For the text-containing cell, return its midpoint in [x, y] coordinate format. 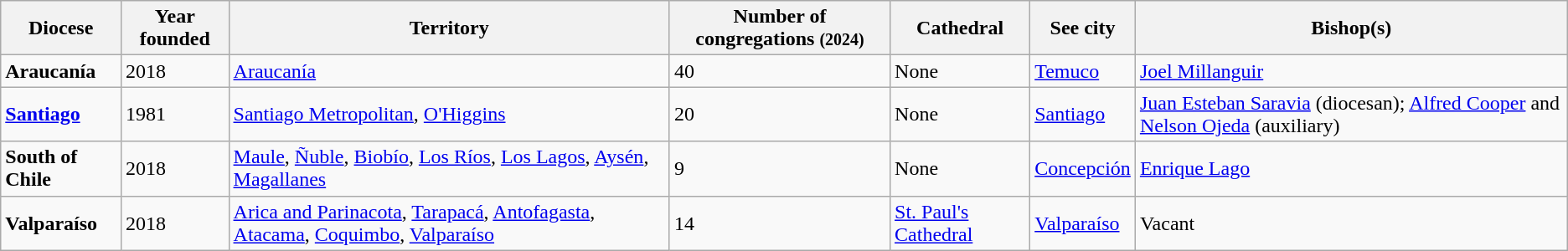
Santiago Metropolitan, O'Higgins [449, 114]
20 [779, 114]
Juan Esteban Saravia (diocesan); Alfred Cooper and Nelson Ojeda (auxiliary) [1351, 114]
Arica and Parinacota, Tarapacá, Antofagasta, Atacama, Coquimbo, Valparaíso [449, 223]
Joel Millanguir [1351, 71]
40 [779, 71]
South of Chile [61, 169]
14 [779, 223]
Territory [449, 28]
1981 [175, 114]
Cathedral [960, 28]
Year founded [175, 28]
Concepción [1083, 169]
Enrique Lago [1351, 169]
Temuco [1083, 71]
See city [1083, 28]
Number of congregations (2024) [779, 28]
Vacant [1351, 223]
Diocese [61, 28]
9 [779, 169]
St. Paul's Cathedral [960, 223]
Maule, Ñuble, Biobío, Los Ríos, Los Lagos, Aysén, Magallanes [449, 169]
Bishop(s) [1351, 28]
